Determine the (x, y) coordinate at the center of the cell enclosing the given text.  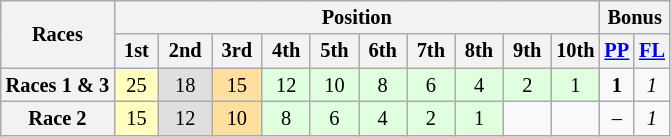
Position (356, 17)
– (618, 118)
3rd (237, 51)
Races (58, 34)
PP (618, 51)
9th (527, 51)
Races 1 & 3 (58, 85)
Bonus (635, 17)
2nd (186, 51)
7th (431, 51)
10th (575, 51)
8th (479, 51)
6th (382, 51)
5th (334, 51)
FL (652, 51)
1st (136, 51)
25 (136, 85)
Race 2 (58, 118)
18 (186, 85)
4th (286, 51)
